Return [x, y] of the center of cell containing provided text 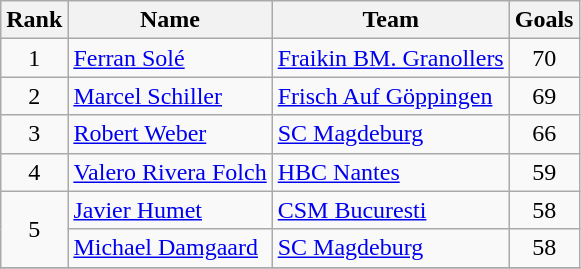
Valero Rivera Folch [170, 172]
Team [390, 20]
Marcel Schiller [170, 96]
59 [544, 172]
Rank [34, 20]
Goals [544, 20]
Michael Damgaard [170, 248]
66 [544, 134]
5 [34, 229]
1 [34, 58]
3 [34, 134]
70 [544, 58]
Fraikin BM. Granollers [390, 58]
4 [34, 172]
2 [34, 96]
Ferran Solé [170, 58]
69 [544, 96]
Javier Humet [170, 210]
CSM Bucuresti [390, 210]
Robert Weber [170, 134]
HBC Nantes [390, 172]
Name [170, 20]
Frisch Auf Göppingen [390, 96]
